Identify which cell holds the provided text, then report its (x, y) central coordinate. 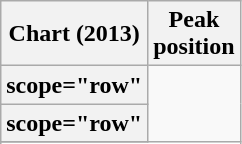
Chart (2013) (74, 34)
Peakposition (194, 34)
